Output the (X, Y) coordinate of the center of the cell containing the given text.  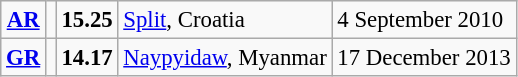
Split, Croatia (225, 20)
4 September 2010 (424, 20)
15.25 (87, 20)
GR (24, 58)
AR (24, 20)
Naypyidaw, Myanmar (225, 58)
17 December 2013 (424, 58)
14.17 (87, 58)
